Return the (X, Y) coordinate for the center point of the cell that contains the specified text.  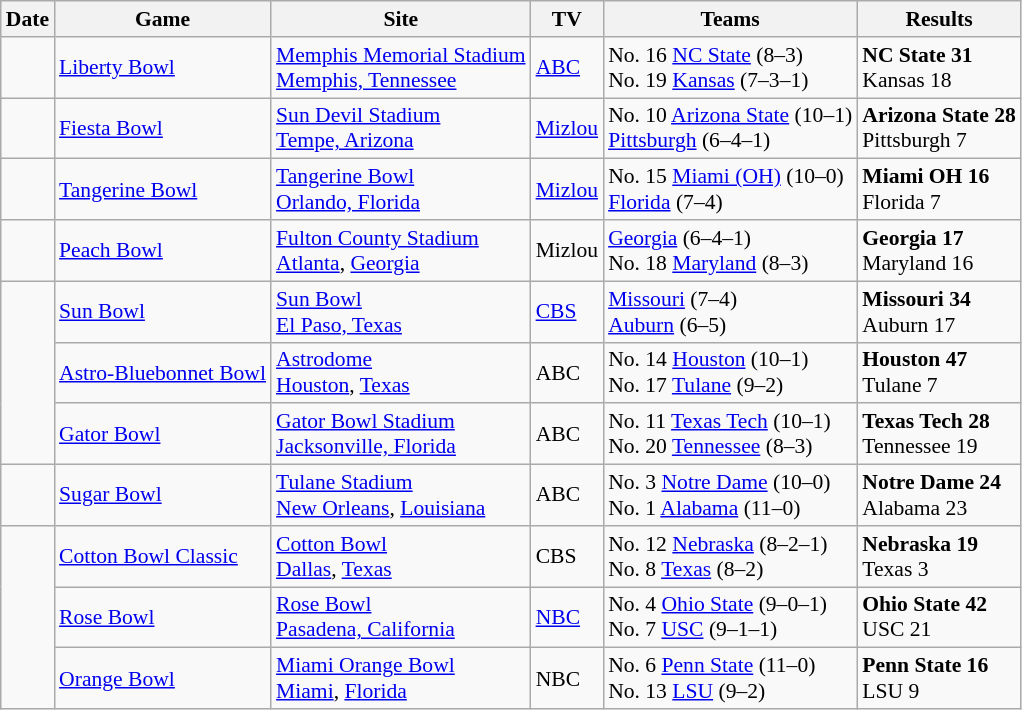
Teams (730, 19)
Gator Bowl StadiumJacksonville, Florida (401, 434)
TV (567, 19)
Cotton BowlDallas, Texas (401, 556)
No. 11 Texas Tech (10–1)No. 20 Tennessee (8–3) (730, 434)
No. 3 Notre Dame (10–0)No. 1 Alabama (11–0) (730, 496)
Tangerine Bowl (162, 190)
Liberty Bowl (162, 68)
Missouri 34Auburn 17 (939, 312)
No. 10 Arizona State (10–1)Pittsburgh (6–4–1) (730, 128)
AstrodomeHouston, Texas (401, 372)
No. 15 Miami (OH) (10–0)Florida (7–4) (730, 190)
Georgia (6–4–1)No. 18 Maryland (8–3) (730, 250)
Peach Bowl (162, 250)
Miami OH 16Florida 7 (939, 190)
Missouri (7–4)Auburn (6–5) (730, 312)
No. 4 Ohio State (9–0–1) No. 7 USC (9–1–1) (730, 618)
Rose Bowl (162, 618)
Date (28, 19)
Game (162, 19)
Miami Orange BowlMiami, Florida (401, 678)
Penn State 16LSU 9 (939, 678)
Site (401, 19)
Cotton Bowl Classic (162, 556)
Tangerine BowlOrlando, Florida (401, 190)
Arizona State 28Pittsburgh 7 (939, 128)
Georgia 17Maryland 16 (939, 250)
Fiesta Bowl (162, 128)
No. 14 Houston (10–1)No. 17 Tulane (9–2) (730, 372)
Nebraska 19Texas 3 (939, 556)
Rose BowlPasadena, California (401, 618)
Sun BowlEl Paso, Texas (401, 312)
Houston 47Tulane 7 (939, 372)
No. 16 NC State (8–3)No. 19 Kansas (7–3–1) (730, 68)
Orange Bowl (162, 678)
No. 6 Penn State (11–0)No. 13 LSU (9–2) (730, 678)
Results (939, 19)
Sun Bowl (162, 312)
Notre Dame 24Alabama 23 (939, 496)
No. 12 Nebraska (8–2–1)No. 8 Texas (8–2) (730, 556)
Astro-Bluebonnet Bowl (162, 372)
Texas Tech 28Tennessee 19 (939, 434)
Fulton County StadiumAtlanta, Georgia (401, 250)
Sugar Bowl (162, 496)
Ohio State 42USC 21 (939, 618)
Sun Devil StadiumTempe, Arizona (401, 128)
Memphis Memorial StadiumMemphis, Tennessee (401, 68)
Gator Bowl (162, 434)
NC State 31Kansas 18 (939, 68)
Tulane StadiumNew Orleans, Louisiana (401, 496)
